From the cell containing the given text, extract its center point as [X, Y] coordinate. 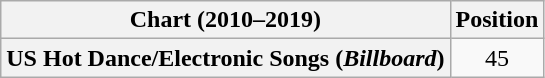
Position [497, 20]
US Hot Dance/Electronic Songs (Billboard) [226, 58]
45 [497, 58]
Chart (2010–2019) [226, 20]
